Capture the cell that displays the provided text and extract its [x, y] central coordinate. 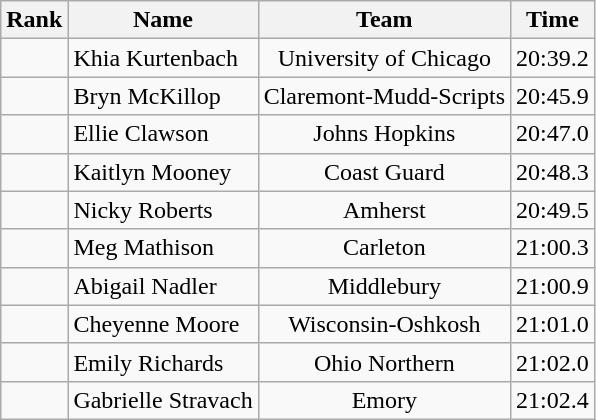
Time [553, 20]
Abigail Nadler [163, 286]
20:48.3 [553, 172]
20:47.0 [553, 134]
Bryn McKillop [163, 96]
Emily Richards [163, 362]
20:39.2 [553, 58]
21:02.0 [553, 362]
Team [384, 20]
Kaitlyn Mooney [163, 172]
21:00.9 [553, 286]
20:45.9 [553, 96]
Carleton [384, 248]
Coast Guard [384, 172]
Amherst [384, 210]
Meg Mathison [163, 248]
Johns Hopkins [384, 134]
Emory [384, 400]
Ohio Northern [384, 362]
Gabrielle Stravach [163, 400]
21:01.0 [553, 324]
21:02.4 [553, 400]
21:00.3 [553, 248]
Ellie Clawson [163, 134]
Nicky Roberts [163, 210]
20:49.5 [553, 210]
Khia Kurtenbach [163, 58]
Middlebury [384, 286]
Claremont-Mudd-Scripts [384, 96]
Name [163, 20]
Cheyenne Moore [163, 324]
Wisconsin-Oshkosh [384, 324]
Rank [34, 20]
University of Chicago [384, 58]
